Pinpoint the cell where the given text exists, returning its (x, y) midpoint coordinate. 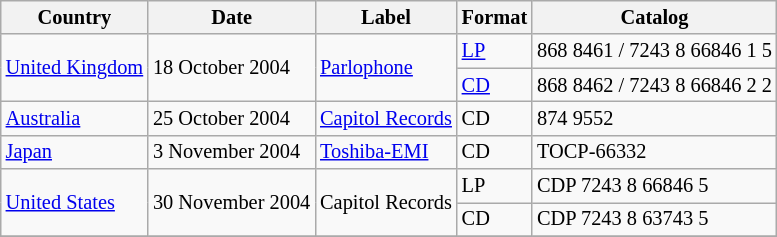
868 8461 / 7243 8 66846 1 5 (654, 51)
CDP 7243 8 66846 5 (654, 186)
Japan (74, 152)
18 October 2004 (232, 68)
Date (232, 17)
868 8462 / 7243 8 66846 2 2 (654, 85)
Format (494, 17)
Australia (74, 118)
25 October 2004 (232, 118)
Country (74, 17)
Toshiba-EMI (386, 152)
Label (386, 17)
TOCP-66332 (654, 152)
Catalog (654, 17)
Parlophone (386, 68)
United Kingdom (74, 68)
United States (74, 202)
874 9552 (654, 118)
3 November 2004 (232, 152)
CDP 7243 8 63743 5 (654, 219)
30 November 2004 (232, 202)
